Locate the cell with the specified text and output its (x, y) center coordinate. 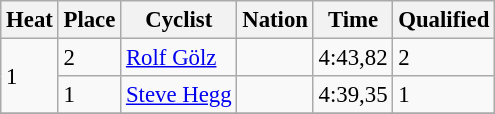
Steve Hegg (179, 95)
4:43,82 (353, 58)
4:39,35 (353, 95)
Place (89, 20)
Time (353, 20)
Cyclist (179, 20)
Heat (30, 20)
Qualified (444, 20)
Rolf Gölz (179, 58)
Nation (275, 20)
